Identify which cell holds the provided text, then report its (X, Y) central coordinate. 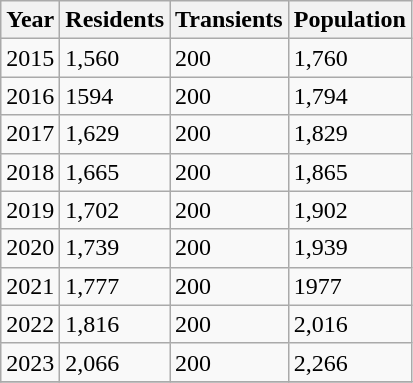
Transients (230, 20)
2023 (30, 362)
2020 (30, 248)
2017 (30, 134)
1977 (350, 286)
1,629 (115, 134)
Residents (115, 20)
1,760 (350, 58)
1,829 (350, 134)
Population (350, 20)
1,902 (350, 210)
2016 (30, 96)
2018 (30, 172)
1594 (115, 96)
2,066 (115, 362)
1,816 (115, 324)
1,702 (115, 210)
2022 (30, 324)
2015 (30, 58)
1,939 (350, 248)
1,865 (350, 172)
1,739 (115, 248)
Year (30, 20)
2,016 (350, 324)
2019 (30, 210)
1,665 (115, 172)
1,560 (115, 58)
2021 (30, 286)
1,777 (115, 286)
2,266 (350, 362)
1,794 (350, 96)
